For the text-containing cell, return its midpoint in [x, y] coordinate format. 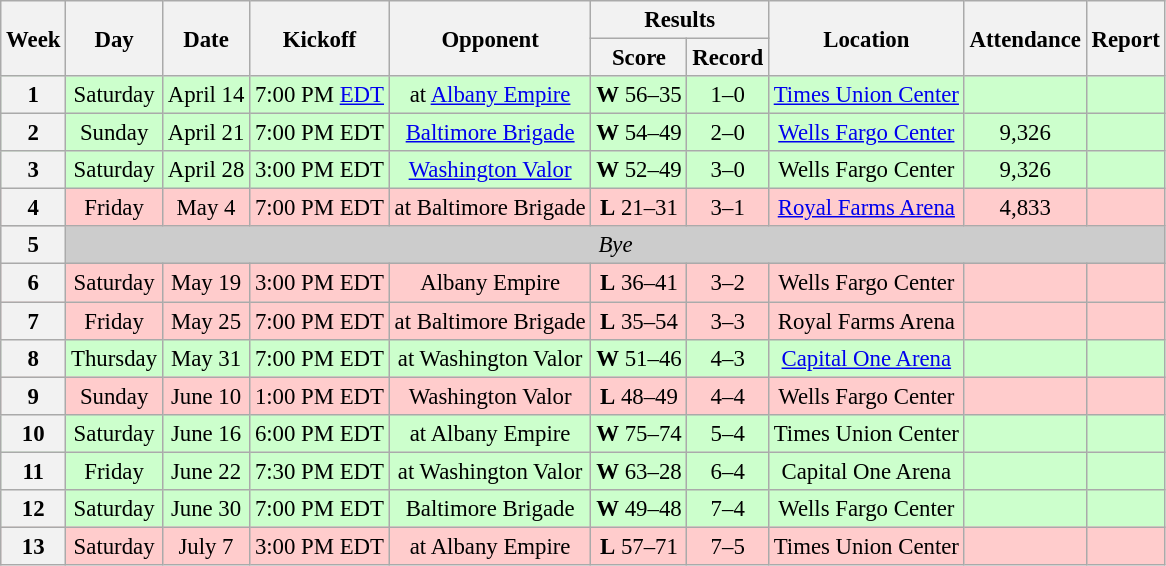
May 4 [206, 208]
Day [114, 38]
W 52–49 [639, 170]
11 [34, 471]
May 19 [206, 283]
Report [1126, 38]
W 54–49 [639, 133]
May 25 [206, 321]
May 31 [206, 358]
Thursday [114, 358]
6:00 PM EDT [320, 433]
Opponent [490, 38]
4,833 [1025, 208]
Score [639, 58]
4–3 [728, 358]
6–4 [728, 471]
Week [34, 38]
Bye [616, 245]
8 [34, 358]
June 16 [206, 433]
Results [680, 20]
W 51–46 [639, 358]
1:00 PM EDT [320, 396]
5 [34, 245]
3–2 [728, 283]
3–1 [728, 208]
Location [866, 38]
L 21–31 [639, 208]
W 49–48 [639, 509]
7:30 PM EDT [320, 471]
4 [34, 208]
3–3 [728, 321]
June 30 [206, 509]
2–0 [728, 133]
W 63–28 [639, 471]
7 [34, 321]
10 [34, 433]
L 36–41 [639, 283]
1–0 [728, 95]
3 [34, 170]
6 [34, 283]
12 [34, 509]
9 [34, 396]
W 56–35 [639, 95]
L 48–49 [639, 396]
July 7 [206, 546]
4–4 [728, 396]
L 57–71 [639, 546]
Albany Empire [490, 283]
Record [728, 58]
June 22 [206, 471]
June 10 [206, 396]
April 14 [206, 95]
13 [34, 546]
1 [34, 95]
7–4 [728, 509]
L 35–54 [639, 321]
7–5 [728, 546]
5–4 [728, 433]
2 [34, 133]
April 21 [206, 133]
April 28 [206, 170]
Date [206, 38]
3–0 [728, 170]
W 75–74 [639, 433]
Attendance [1025, 38]
Kickoff [320, 38]
